Find where the given text appears and provide that cell's center as (x, y) coordinate. 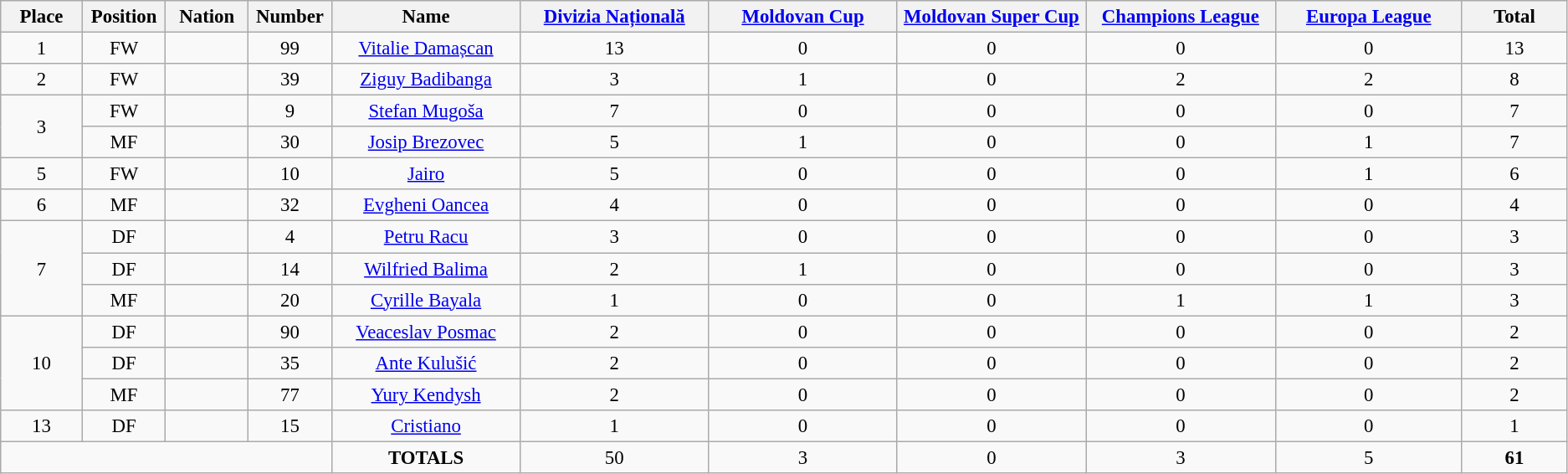
Cristiano (425, 426)
Champions League (1181, 17)
99 (290, 49)
Jairo (425, 174)
14 (290, 269)
Nation (208, 17)
39 (290, 80)
Europa League (1369, 17)
61 (1514, 457)
Yury Kendysh (425, 394)
Total (1514, 17)
Stefan Mugoša (425, 111)
Cyrille Bayala (425, 300)
Moldovan Super Cup (991, 17)
TOTALS (425, 457)
90 (290, 332)
Evgheni Oancea (425, 205)
Vitalie Damașcan (425, 49)
77 (290, 394)
8 (1514, 80)
9 (290, 111)
Ante Kulušić (425, 363)
Petru Racu (425, 237)
Place (42, 17)
Position (124, 17)
Name (425, 17)
Wilfried Balima (425, 269)
32 (290, 205)
30 (290, 142)
50 (614, 457)
Divizia Națională (614, 17)
35 (290, 363)
20 (290, 300)
Number (290, 17)
Josip Brezovec (425, 142)
Veaceslav Posmac (425, 332)
15 (290, 426)
Ziguy Badibanga (425, 80)
Moldovan Cup (803, 17)
